Provide the [x, y] coordinate of the cell's center where the given text is located.  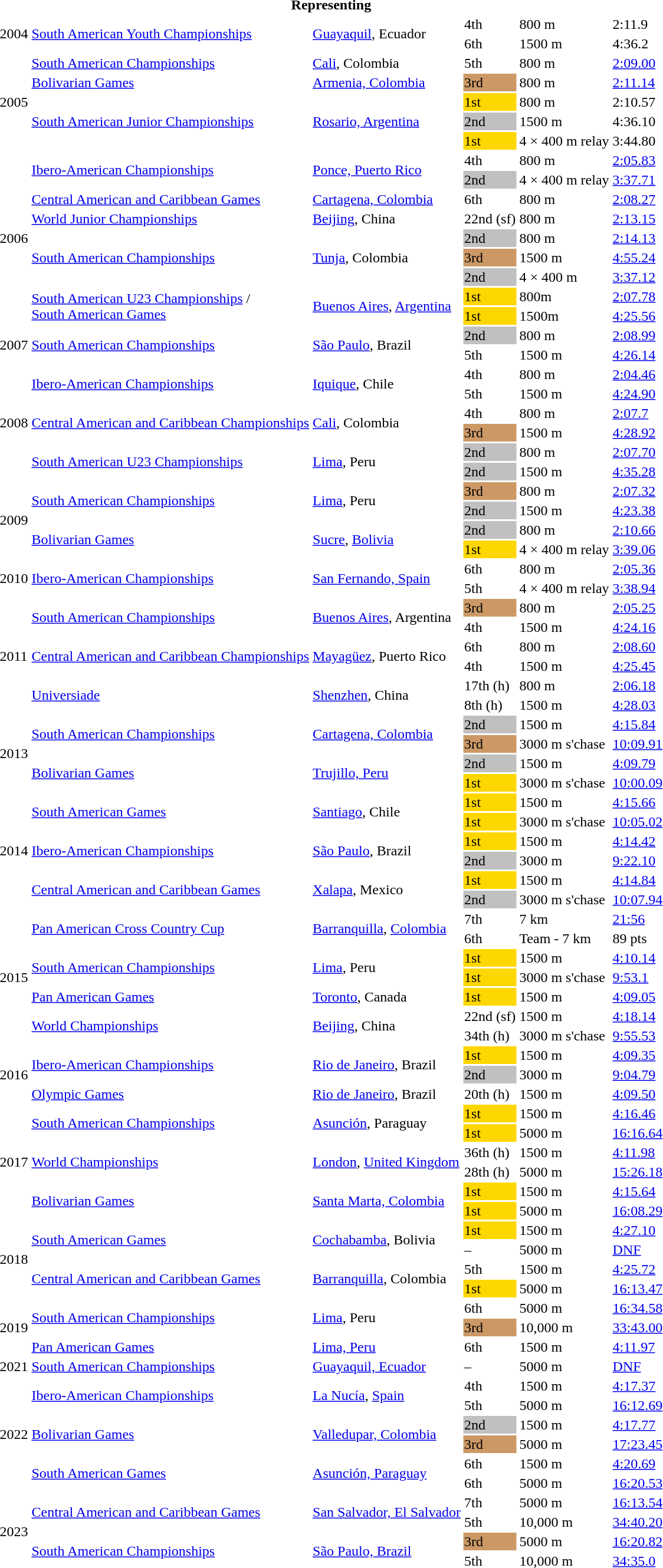
Toronto, Canada [387, 997]
Sucre, Bolivia [387, 540]
34th (h) [490, 1036]
36th (h) [490, 1152]
Tunja, Colombia [387, 258]
South American Junior Championships [170, 121]
Universiade [170, 696]
South American Youth Championships [170, 34]
Santiago, Chile [387, 812]
Shenzhen, China [387, 696]
Team - 7 km [564, 938]
Valledupar, Colombia [387, 1435]
Xalapa, Mexico [387, 890]
World Junior Championships [170, 219]
Santa Marta, Colombia [387, 1201]
20th (h) [490, 1094]
Olympic Games [170, 1094]
17th (h) [490, 686]
8th (h) [490, 705]
1500m [564, 316]
San Fernando, Spain [387, 579]
San Salvador, El Salvador [387, 1513]
South American U23 Championships [170, 462]
Mayagüez, Puerto Rico [387, 657]
South American U23 Championships / South American Games [170, 307]
Trujillo, Peru [387, 773]
Pan American Cross Country Cup [170, 929]
Rosario, Argentina [387, 121]
Ponce, Puerto Rico [387, 170]
London, United Kingdom [387, 1162]
28th (h) [490, 1172]
Cochabamba, Bolivia [387, 1240]
La Nucía, Spain [387, 1396]
Armenia, Colombia [387, 83]
Iquique, Chile [387, 384]
800m [564, 297]
7 km [564, 919]
4 × 400 m [564, 277]
